Search for the cell housing the specified text and yield its [X, Y] center coordinate. 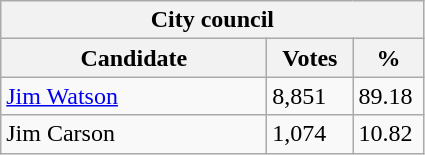
Jim Watson [134, 96]
Votes [310, 58]
8,851 [310, 96]
10.82 [388, 134]
City council [212, 20]
Candidate [134, 58]
1,074 [310, 134]
% [388, 58]
89.18 [388, 96]
Jim Carson [134, 134]
